Scan for the cell matching the given text and deliver its (X, Y) coordinate at center. 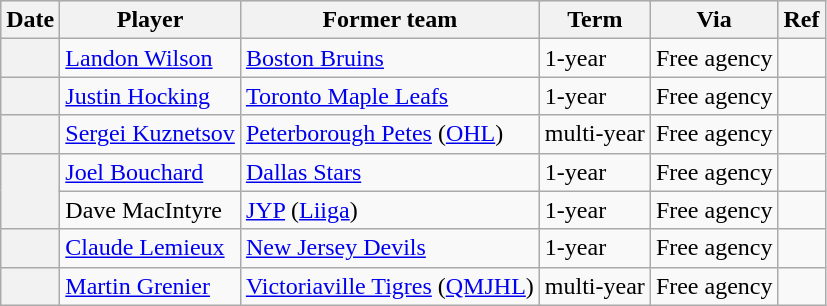
Term (594, 20)
Via (714, 20)
Ref (802, 20)
Sergei Kuznetsov (150, 134)
Justin Hocking (150, 96)
Toronto Maple Leafs (390, 96)
Former team (390, 20)
Joel Bouchard (150, 172)
New Jersey Devils (390, 248)
Peterborough Petes (OHL) (390, 134)
Victoriaville Tigres (QMJHL) (390, 286)
Martin Grenier (150, 286)
Landon Wilson (150, 58)
Dallas Stars (390, 172)
Claude Lemieux (150, 248)
Date (30, 20)
Boston Bruins (390, 58)
Player (150, 20)
Dave MacIntyre (150, 210)
JYP (Liiga) (390, 210)
